Return (X, Y) of the center of cell containing provided text 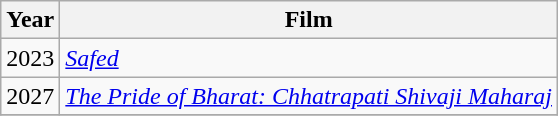
Film (309, 20)
Year (30, 20)
Safed (309, 58)
2027 (30, 96)
2023 (30, 58)
The Pride of Bharat: Chhatrapati Shivaji Maharaj (309, 96)
